Search for the cell housing the specified text and yield its [x, y] center coordinate. 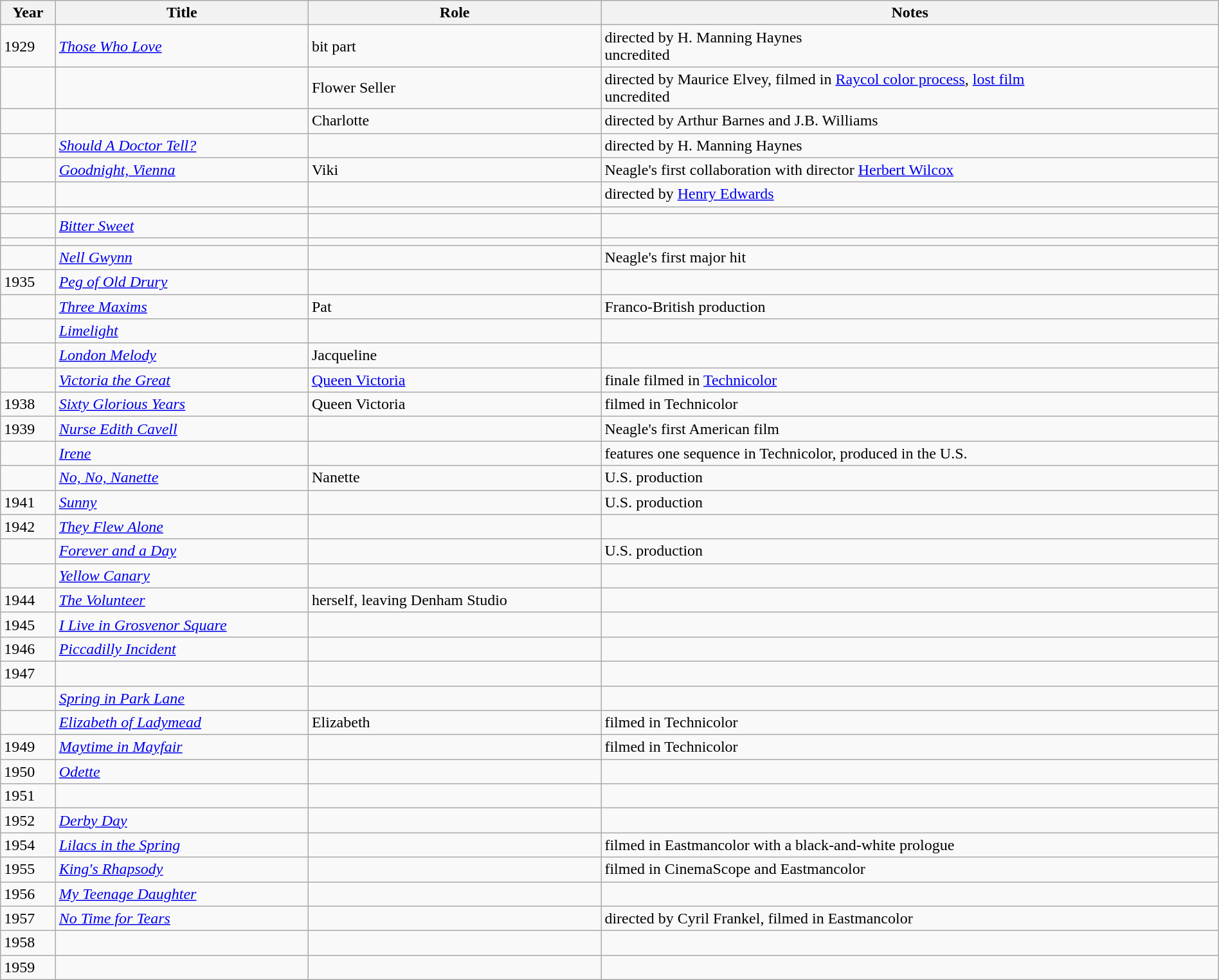
directed by Arthur Barnes and J.B. Williams [910, 121]
They Flew Alone [181, 527]
directed by H. Manning Haynesuncredited [910, 46]
I Live in Grosvenor Square [181, 624]
1946 [28, 649]
Elizabeth of Ladymead [181, 723]
features one sequence in Technicolor, produced in the U.S. [910, 453]
directed by Cyril Frankel, filmed in Eastmancolor [910, 918]
London Melody [181, 356]
1949 [28, 747]
1929 [28, 46]
Flower Seller [455, 87]
Charlotte [455, 121]
Goodnight, Vienna [181, 170]
1944 [28, 600]
Nurse Edith Cavell [181, 429]
1959 [28, 967]
Year [28, 13]
herself, leaving Denham Studio [455, 600]
1950 [28, 772]
Lilacs in the Spring [181, 845]
1955 [28, 869]
Odette [181, 772]
Peg of Old Drury [181, 282]
1952 [28, 821]
directed by Maurice Elvey, filmed in Raycol color process, lost filmuncredited [910, 87]
Neagle's first collaboration with director Herbert Wilcox [910, 170]
1957 [28, 918]
1942 [28, 527]
1938 [28, 404]
Sixty Glorious Years [181, 404]
1956 [28, 894]
Should A Doctor Tell? [181, 145]
Elizabeth [455, 723]
finale filmed in Technicolor [910, 380]
No Time for Tears [181, 918]
directed by Henry Edwards [910, 194]
Limelight [181, 331]
Derby Day [181, 821]
No, No, Nanette [181, 478]
Nell Gwynn [181, 257]
Notes [910, 13]
1939 [28, 429]
1958 [28, 943]
directed by H. Manning Haynes [910, 145]
filmed in Eastmancolor with a black-and-white prologue [910, 845]
My Teenage Daughter [181, 894]
Franco-British production [910, 307]
Jacqueline [455, 356]
1947 [28, 673]
Neagle's first major hit [910, 257]
King's Rhapsody [181, 869]
The Volunteer [181, 600]
1954 [28, 845]
Viki [455, 170]
Victoria the Great [181, 380]
Maytime in Mayfair [181, 747]
Yellow Canary [181, 576]
Irene [181, 453]
Nanette [455, 478]
Three Maxims [181, 307]
Bitter Sweet [181, 226]
1951 [28, 796]
Sunny [181, 502]
Title [181, 13]
Neagle's first American film [910, 429]
1945 [28, 624]
Those Who Love [181, 46]
bit part [455, 46]
Pat [455, 307]
Role [455, 13]
1935 [28, 282]
Forever and a Day [181, 551]
Piccadilly Incident [181, 649]
Spring in Park Lane [181, 698]
filmed in CinemaScope and Eastmancolor [910, 869]
1941 [28, 502]
